From the cell containing the given text, extract its center point as (X, Y) coordinate. 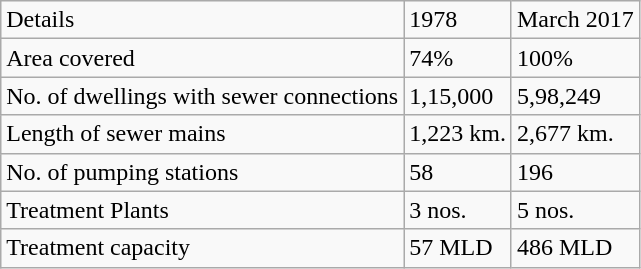
3 nos. (458, 210)
March 2017 (575, 20)
5 nos. (575, 210)
Treatment Plants (202, 210)
No. of dwellings with sewer connections (202, 96)
Length of sewer mains (202, 134)
57 MLD (458, 248)
2,677 km. (575, 134)
100% (575, 58)
Details (202, 20)
1978 (458, 20)
1,15,000 (458, 96)
74% (458, 58)
1,223 km. (458, 134)
486 MLD (575, 248)
Treatment capacity (202, 248)
5,98,249 (575, 96)
No. of pumping stations (202, 172)
196 (575, 172)
58 (458, 172)
Area covered (202, 58)
